From the cell containing the given text, extract its center point as [x, y] coordinate. 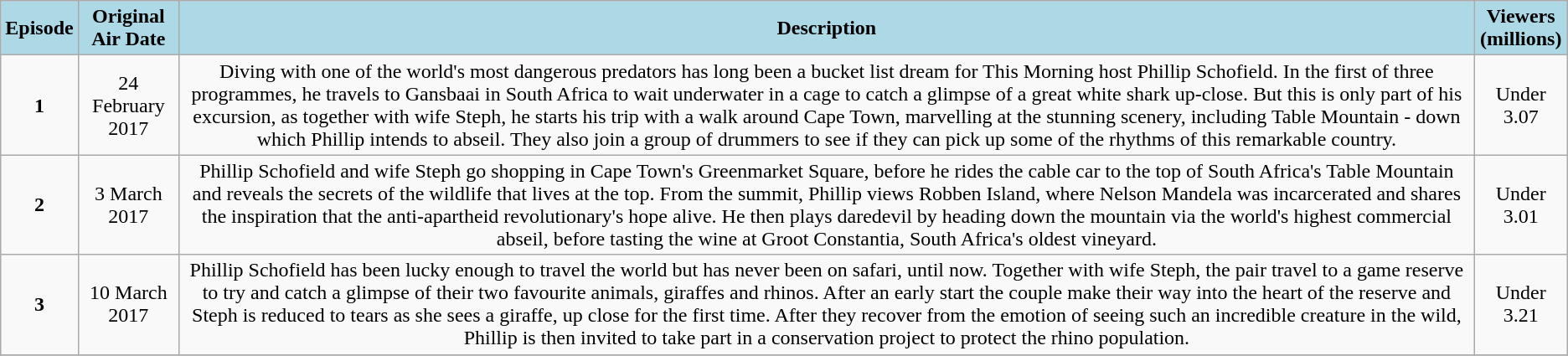
Under 3.07 [1521, 106]
Description [828, 28]
Under 3.21 [1521, 305]
24 February 2017 [128, 106]
3 March 2017 [128, 204]
3 [39, 305]
Original Air Date [128, 28]
2 [39, 204]
Under 3.01 [1521, 204]
1 [39, 106]
Episode [39, 28]
Viewers(millions) [1521, 28]
10 March 2017 [128, 305]
